Scan for the cell matching the given text and deliver its [X, Y] coordinate at center. 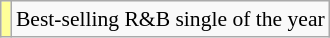
Best-selling R&B single of the year [170, 19]
